Locate the cell with the specified text and output its (X, Y) center coordinate. 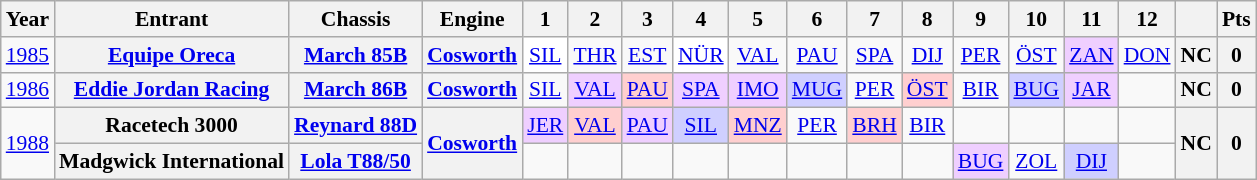
NÜR (701, 55)
9 (981, 19)
Year (28, 19)
Lola T88/50 (356, 162)
11 (1091, 19)
DON (1148, 55)
JER (545, 126)
BRH (874, 126)
March 85B (356, 55)
Entrant (172, 19)
IMO (758, 90)
March 86B (356, 90)
Reynard 88D (356, 126)
Racetech 3000 (172, 126)
EST (648, 55)
10 (1036, 19)
ZOL (1036, 162)
Eddie Jordan Racing (172, 90)
2 (594, 19)
4 (701, 19)
6 (818, 19)
JAR (1091, 90)
1986 (28, 90)
Engine (472, 19)
8 (928, 19)
1988 (28, 144)
Chassis (356, 19)
MUG (818, 90)
1985 (28, 55)
5 (758, 19)
12 (1148, 19)
ZAN (1091, 55)
MNZ (758, 126)
1 (545, 19)
7 (874, 19)
Equipe Oreca (172, 55)
THR (594, 55)
Pts (1236, 19)
Madgwick International (172, 162)
3 (648, 19)
